Pinpoint the cell where the given text exists, returning its (x, y) midpoint coordinate. 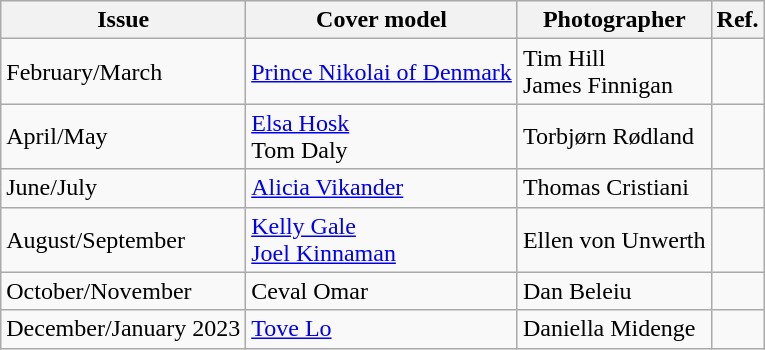
August/September (124, 240)
Issue (124, 20)
Ref. (738, 20)
Elsa HoskTom Daly (382, 136)
Alicia Vikander (382, 188)
Cover model (382, 20)
Thomas Cristiani (614, 188)
October/November (124, 291)
Torbjørn Rødland (614, 136)
Ceval Omar (382, 291)
Prince Nikolai of Denmark (382, 72)
February/March (124, 72)
Kelly GaleJoel Kinnaman (382, 240)
June/July (124, 188)
April/May (124, 136)
Tove Lo (382, 329)
Ellen von Unwerth (614, 240)
Photographer (614, 20)
Daniella Midenge (614, 329)
December/January 2023 (124, 329)
Tim HillJames Finnigan (614, 72)
Dan Beleiu (614, 291)
